Identify which cell holds the provided text, then report its (X, Y) central coordinate. 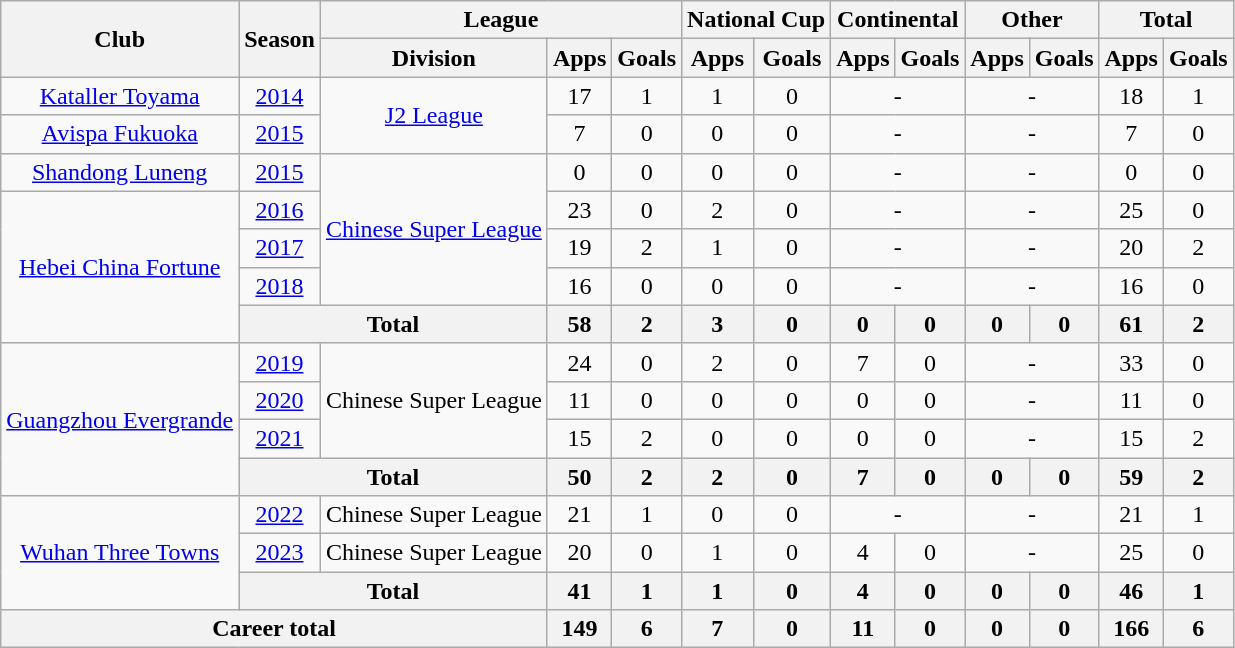
24 (579, 362)
2018 (280, 286)
2016 (280, 210)
18 (1131, 96)
3 (718, 324)
J2 League (434, 115)
League (500, 20)
Shandong Luneng (120, 172)
2020 (280, 400)
2019 (280, 362)
23 (579, 210)
166 (1131, 629)
50 (579, 477)
33 (1131, 362)
Continental (898, 20)
Guangzhou Evergrande (120, 419)
Season (280, 39)
17 (579, 96)
Club (120, 39)
Other (1032, 20)
Division (434, 58)
2017 (280, 248)
2021 (280, 438)
Kataller Toyama (120, 96)
58 (579, 324)
46 (1131, 591)
Hebei China Fortune (120, 267)
149 (579, 629)
2022 (280, 515)
Avispa Fukuoka (120, 134)
19 (579, 248)
61 (1131, 324)
59 (1131, 477)
2023 (280, 553)
Wuhan Three Towns (120, 553)
41 (579, 591)
National Cup (756, 20)
Career total (274, 629)
2014 (280, 96)
